Extract the (x, y) coordinate from the center of the cell holding the provided text.  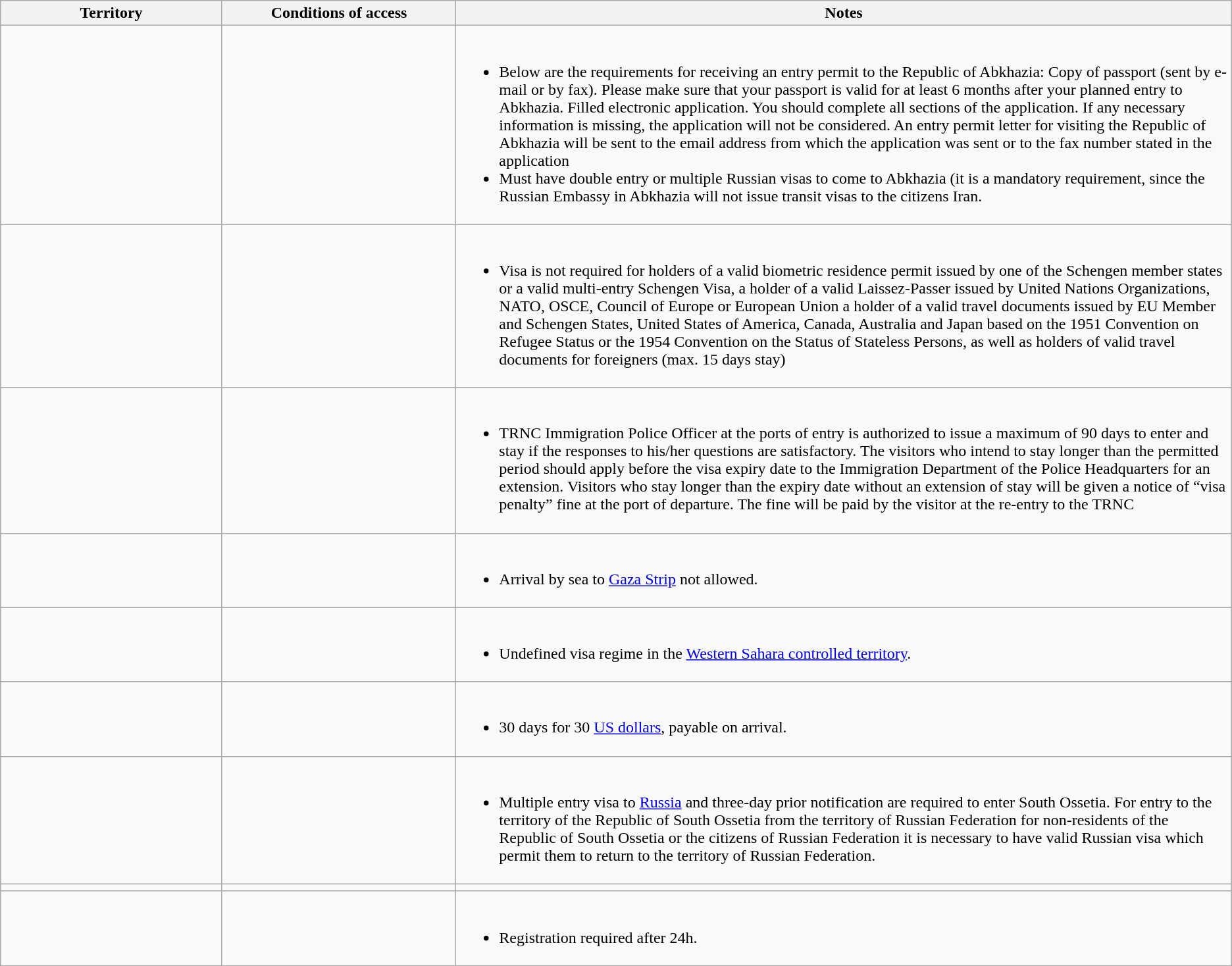
Conditions of access (338, 13)
Territory (112, 13)
Arrival by sea to Gaza Strip not allowed. (844, 570)
30 days for 30 US dollars, payable on arrival. (844, 719)
Notes (844, 13)
Registration required after 24h. (844, 928)
Undefined visa regime in the Western Sahara controlled territory. (844, 645)
